Identify which cell holds the provided text, then report its [x, y] central coordinate. 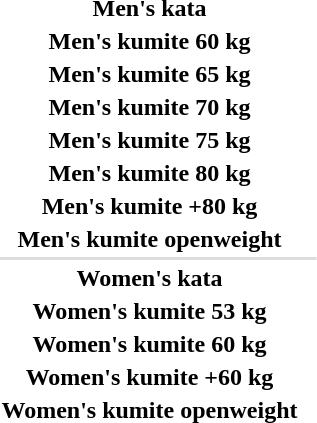
Men's kumite +80 kg [150, 206]
Men's kumite 60 kg [150, 41]
Women's kumite 53 kg [150, 311]
Men's kumite openweight [150, 239]
Men's kumite 80 kg [150, 173]
Women's kumite 60 kg [150, 344]
Women's kumite +60 kg [150, 377]
Men's kumite 75 kg [150, 140]
Men's kumite 65 kg [150, 74]
Women's kata [150, 278]
Men's kumite 70 kg [150, 107]
